Determine the (x, y) coordinate at the center of the cell enclosing the given text.  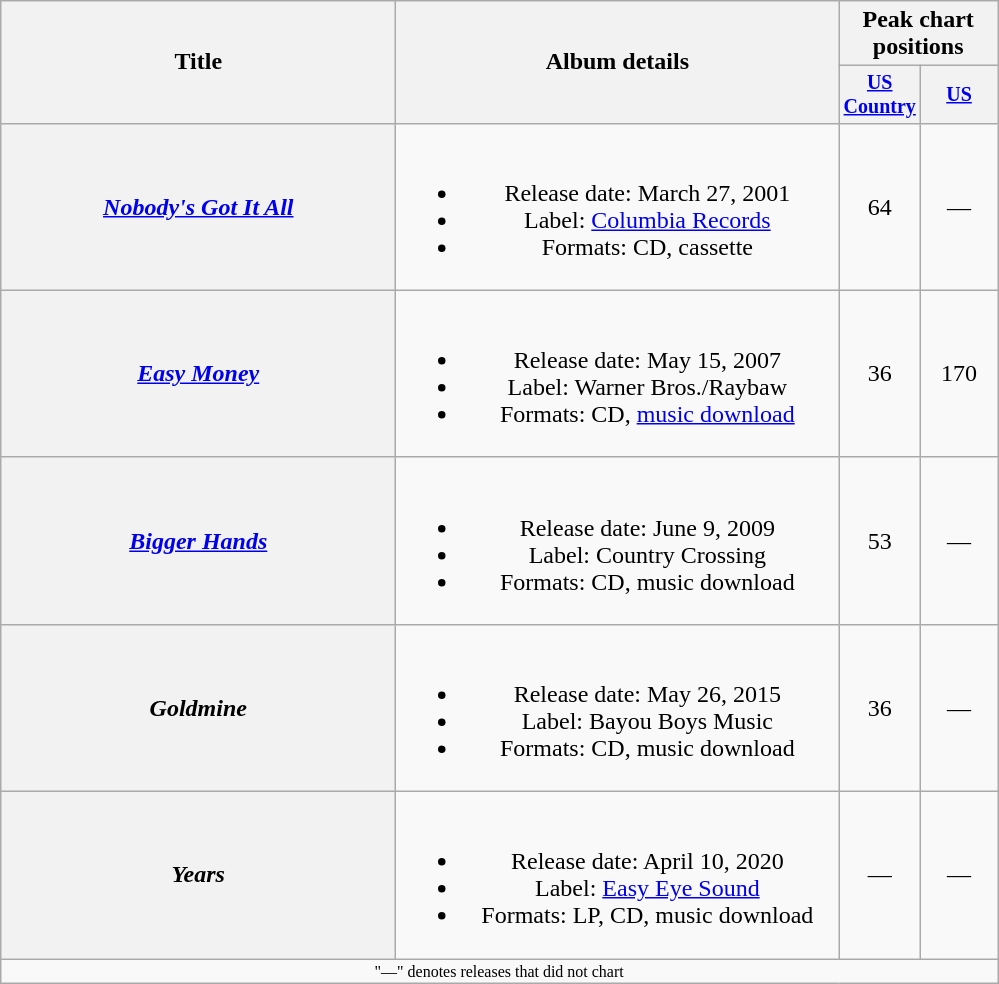
Release date: May 15, 2007Label: Warner Bros./RaybawFormats: CD, music download (618, 374)
Release date: May 26, 2015Label: Bayou Boys MusicFormats: CD, music download (618, 708)
Album details (618, 62)
Goldmine (198, 708)
Easy Money (198, 374)
Release date: June 9, 2009Label: Country CrossingFormats: CD, music download (618, 540)
Bigger Hands (198, 540)
US (960, 94)
53 (880, 540)
Release date: March 27, 2001Label: Columbia RecordsFormats: CD, cassette (618, 206)
170 (960, 374)
Release date: April 10, 2020Label: Easy Eye SoundFormats: LP, CD, music download (618, 876)
Peak chartpositions (918, 34)
Nobody's Got It All (198, 206)
64 (880, 206)
"—" denotes releases that did not chart (500, 971)
US Country (880, 94)
Title (198, 62)
Years (198, 876)
